Return (X, Y) of the center of cell containing provided text 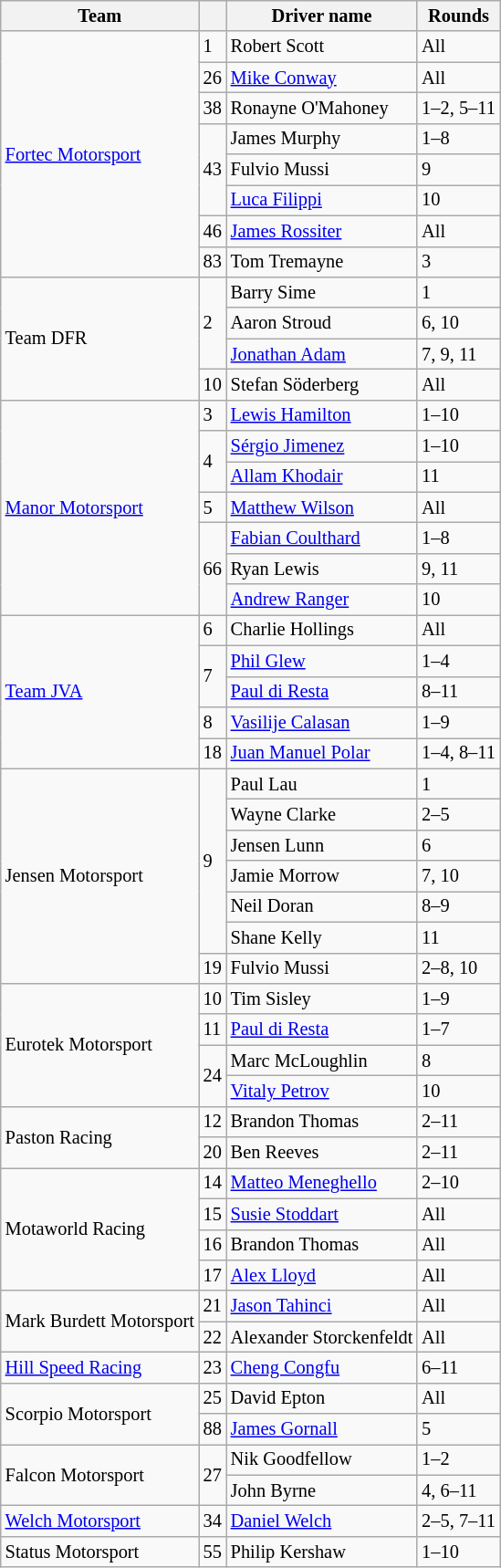
Fabian Coulthard (322, 538)
Alexander Storckenfeldt (322, 1337)
Team JVA (100, 691)
20 (213, 1153)
Fortec Motorsport (100, 153)
Mark Burdett Motorsport (100, 1322)
Rounds (458, 16)
Luca Filippi (322, 200)
Matteo Meneghello (322, 1183)
Daniel Welch (322, 1521)
John Byrne (322, 1490)
Charlie Hollings (322, 630)
26 (213, 78)
Paul Lau (322, 784)
Ryan Lewis (322, 569)
8–11 (458, 692)
Vitaly Petrov (322, 1091)
4 (213, 462)
Philip Kershaw (322, 1552)
23 (213, 1367)
6–11 (458, 1367)
2–5 (458, 814)
Tim Sisley (322, 998)
Matthew Wilson (322, 507)
Andrew Ranger (322, 600)
14 (213, 1183)
Alex Lloyd (322, 1275)
18 (213, 753)
1–2, 5–11 (458, 108)
15 (213, 1214)
7, 10 (458, 876)
43 (213, 170)
8–9 (458, 906)
25 (213, 1398)
1–2 (458, 1459)
Jensen Motorsport (100, 876)
83 (213, 262)
Robert Scott (322, 47)
Motaworld Racing (100, 1228)
Neil Doran (322, 906)
Stefan Söderberg (322, 384)
Paston Racing (100, 1137)
Team (100, 16)
34 (213, 1521)
Mike Conway (322, 78)
17 (213, 1275)
Team DFR (100, 338)
Cheng Congfu (322, 1367)
Jensen Lunn (322, 845)
Phil Glew (322, 661)
Juan Manuel Polar (322, 753)
Falcon Motorsport (100, 1475)
1–7 (458, 1030)
Ronayne O'Mahoney (322, 108)
Barry Sime (322, 292)
Tom Tremayne (322, 262)
Marc McLoughlin (322, 1061)
Vasilije Calasan (322, 722)
6, 10 (458, 323)
2–8, 10 (458, 968)
66 (213, 568)
55 (213, 1552)
James Gornall (322, 1429)
James Rossiter (322, 231)
22 (213, 1337)
Ben Reeves (322, 1153)
21 (213, 1306)
24 (213, 1075)
88 (213, 1429)
Jamie Morrow (322, 876)
38 (213, 108)
Sérgio Jimenez (322, 446)
James Murphy (322, 139)
Susie Stoddart (322, 1214)
Wayne Clarke (322, 814)
Nik Goodfellow (322, 1459)
Driver name (322, 16)
1–4 (458, 661)
1–4, 8–11 (458, 753)
19 (213, 968)
27 (213, 1475)
46 (213, 231)
9, 11 (458, 569)
Jason Tahinci (322, 1306)
12 (213, 1122)
7, 9, 11 (458, 354)
Aaron Stroud (322, 323)
2 (213, 323)
4, 6–11 (458, 1490)
Shane Kelly (322, 937)
Manor Motorsport (100, 507)
Jonathan Adam (322, 354)
Eurotek Motorsport (100, 1044)
Lewis Hamilton (322, 415)
David Epton (322, 1398)
Hill Speed Racing (100, 1367)
Status Motorsport (100, 1552)
Allam Khodair (322, 476)
Welch Motorsport (100, 1521)
Scorpio Motorsport (100, 1413)
2–5, 7–11 (458, 1521)
16 (213, 1245)
7 (213, 675)
2–10 (458, 1183)
